Return (X, Y) of the center of cell containing provided text 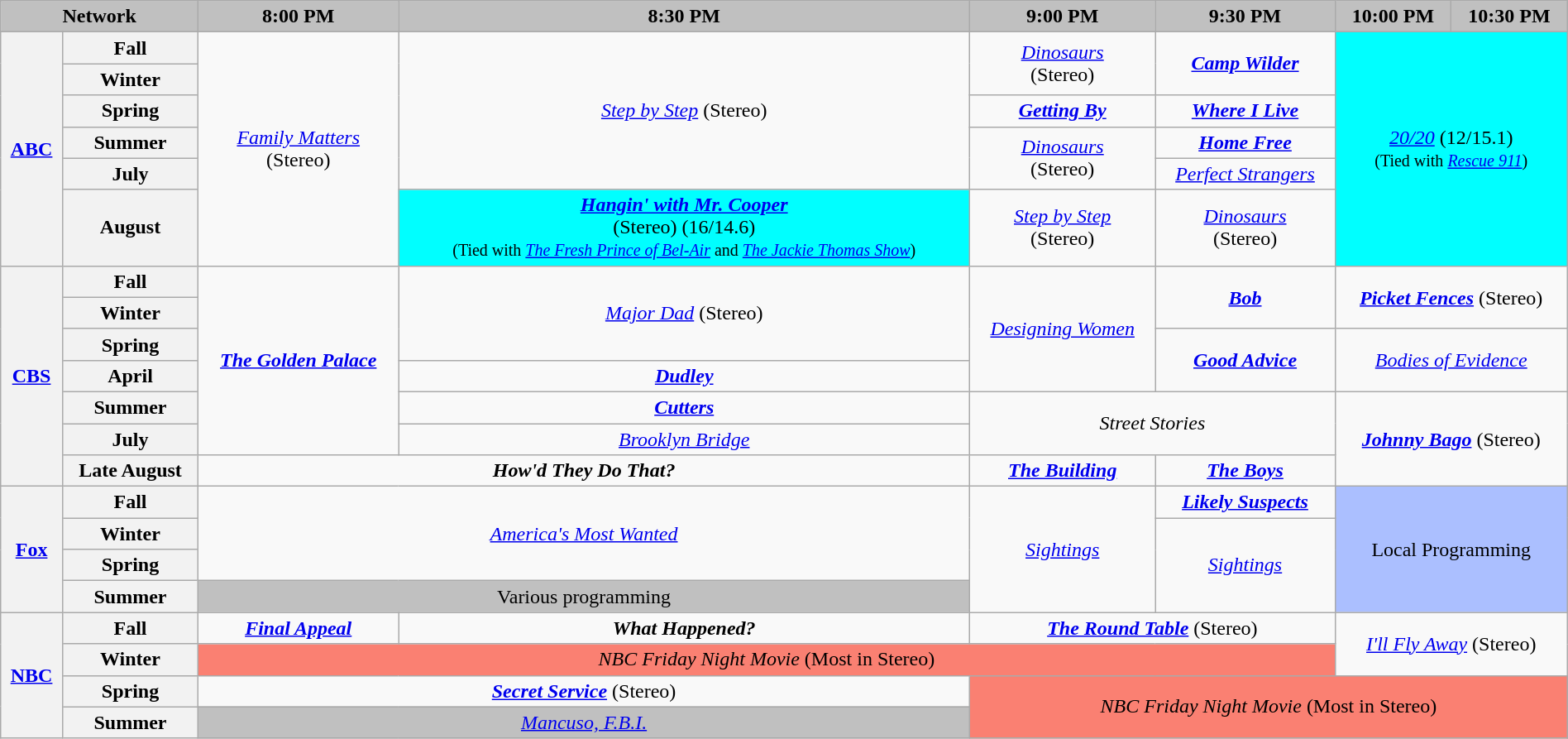
ABC (31, 149)
I'll Fly Away (Stereo) (1451, 644)
Dudley (685, 376)
What Happened? (685, 628)
Local Programming (1451, 549)
Perfect Strangers (1245, 174)
Late August (130, 471)
Mancuso, F.B.I. (584, 722)
The Boys (1245, 471)
Network (99, 17)
Major Dad (Stereo) (685, 313)
Bob (1245, 297)
Step by Step (Stereo) (685, 111)
Johnny Bago (Stereo) (1451, 439)
Final Appeal (299, 628)
America's Most Wanted (584, 534)
How'd They Do That? (584, 471)
10:30 PM (1510, 17)
8:00 PM (299, 17)
Hangin' with Mr. Cooper(Stereo) (16/14.6)(Tied with The Fresh Prince of Bel-Air and The Jackie Thomas Show) (685, 228)
Getting By (1063, 111)
Step by Step(Stereo) (1063, 228)
9:00 PM (1063, 17)
April (130, 376)
August (130, 228)
Family Matters(Stereo) (299, 149)
Good Advice (1245, 360)
Cutters (685, 407)
10:00 PM (1393, 17)
Camp Wilder (1245, 64)
Various programming (584, 597)
Street Stories (1153, 423)
Where I Live (1245, 111)
NBC (31, 675)
The Golden Palace (299, 360)
The Building (1063, 471)
Fox (31, 549)
Picket Fences (Stereo) (1451, 297)
The Round Table (Stereo) (1153, 628)
9:30 PM (1245, 17)
8:30 PM (685, 17)
Likely Suspects (1245, 502)
Secret Service (Stereo) (584, 691)
Brooklyn Bridge (685, 439)
CBS (31, 376)
20/20 (12/15.1)(Tied with Rescue 911) (1451, 149)
Bodies of Evidence (1451, 360)
Home Free (1245, 142)
Designing Women (1063, 329)
